Extract the (x, y) coordinate from the center of the cell holding the provided text.  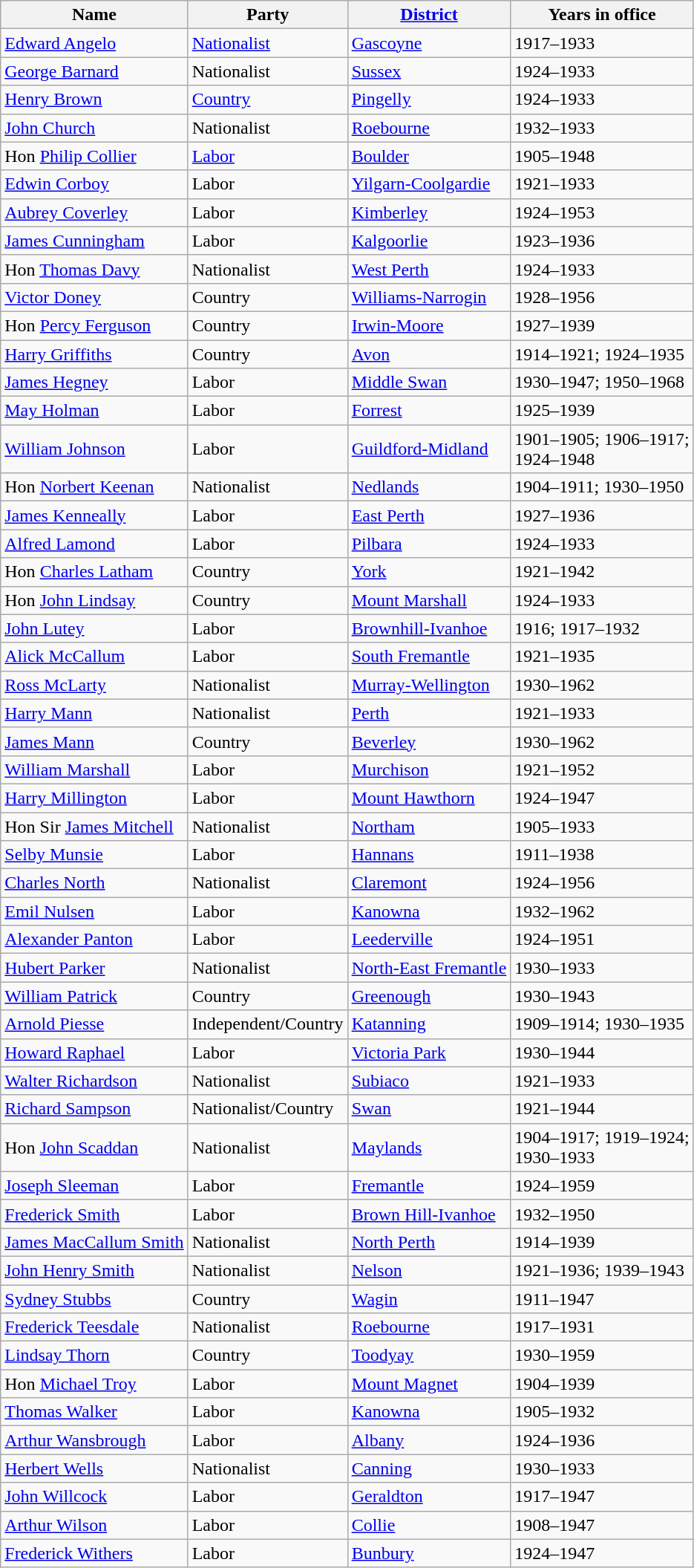
North-East Fremantle (429, 968)
Nedlands (429, 487)
1930–1943 (602, 996)
Northam (429, 827)
Yilgarn-Coolgardie (429, 184)
1921–1942 (602, 572)
1932–1950 (602, 1214)
Collie (429, 1525)
John Lutey (94, 628)
Arthur Wansbrough (94, 1440)
1909–1914; 1930–1935 (602, 1024)
1930–1947; 1950–1968 (602, 383)
Alick McCallum (94, 657)
North Perth (429, 1242)
Henry Brown (94, 100)
Claremont (429, 883)
Hon Michael Troy (94, 1384)
Subiaco (429, 1081)
James Cunningham (94, 241)
Edward Angelo (94, 43)
1917–1947 (602, 1497)
James Hegney (94, 383)
Pingelly (429, 100)
Leederville (429, 940)
1921–1944 (602, 1109)
York (429, 572)
Harry Mann (94, 713)
Williams-Narrogin (429, 297)
1921–1952 (602, 770)
1904–1911; 1930–1950 (602, 487)
Charles North (94, 883)
Party (267, 15)
1905–1932 (602, 1412)
Emil Nulsen (94, 911)
Brown Hill-Ivanhoe (429, 1214)
Geraldton (429, 1497)
1924–1951 (602, 940)
Walter Richardson (94, 1081)
William Johnson (94, 449)
Hon Thomas Davy (94, 269)
Aubrey Coverley (94, 212)
Perth (429, 713)
James Kenneally (94, 515)
Hon Philip Collier (94, 156)
1927–1939 (602, 325)
Joseph Sleeman (94, 1185)
William Patrick (94, 996)
Middle Swan (429, 383)
1932–1962 (602, 911)
West Perth (429, 269)
Greenough (429, 996)
Lindsay Thorn (94, 1356)
1905–1948 (602, 156)
George Barnard (94, 71)
1924–1953 (602, 212)
Toodyay (429, 1356)
Mount Marshall (429, 600)
Pilbara (429, 544)
Years in office (602, 15)
Guildford-Midland (429, 449)
May Holman (94, 411)
1904–1917; 1919–1924;1930–1933 (602, 1147)
1917–1931 (602, 1327)
Ross McLarty (94, 685)
Gascoyne (429, 43)
Alfred Lamond (94, 544)
Harry Millington (94, 798)
James MacCallum Smith (94, 1242)
John Church (94, 128)
1921–1936; 1939–1943 (602, 1270)
Edwin Corboy (94, 184)
Harry Griffiths (94, 354)
Frederick Teesdale (94, 1327)
Sussex (429, 71)
Sydney Stubbs (94, 1299)
William Marshall (94, 770)
Selby Munsie (94, 855)
Victoria Park (429, 1053)
John Henry Smith (94, 1270)
1925–1939 (602, 411)
Hon Norbert Keenan (94, 487)
Hon Charles Latham (94, 572)
Hannans (429, 855)
East Perth (429, 515)
Hon Sir James Mitchell (94, 827)
District (429, 15)
Maylands (429, 1147)
1921–1935 (602, 657)
Richard Sampson (94, 1109)
1901–1905; 1906–1917;1924–1948 (602, 449)
James Mann (94, 741)
Mount Hawthorn (429, 798)
1904–1939 (602, 1384)
Herbert Wells (94, 1468)
1928–1956 (602, 297)
1923–1936 (602, 241)
Nelson (429, 1270)
Beverley (429, 741)
Bunbury (429, 1553)
1905–1933 (602, 827)
Arnold Piesse (94, 1024)
1924–1936 (602, 1440)
Hon John Lindsay (94, 600)
Wagin (429, 1299)
Thomas Walker (94, 1412)
Howard Raphael (94, 1053)
Forrest (429, 411)
Kalgoorlie (429, 241)
1924–1959 (602, 1185)
Victor Doney (94, 297)
Brownhill-Ivanhoe (429, 628)
Swan (429, 1109)
John Willcock (94, 1497)
Irwin-Moore (429, 325)
Katanning (429, 1024)
South Fremantle (429, 657)
1932–1933 (602, 128)
Mount Magnet (429, 1384)
Name (94, 15)
Boulder (429, 156)
Murray-Wellington (429, 685)
Hon Percy Ferguson (94, 325)
Kimberley (429, 212)
1908–1947 (602, 1525)
Nationalist/Country (267, 1109)
Albany (429, 1440)
1914–1939 (602, 1242)
Fremantle (429, 1185)
Frederick Smith (94, 1214)
1927–1936 (602, 515)
Independent/Country (267, 1024)
1914–1921; 1924–1935 (602, 354)
Frederick Withers (94, 1553)
1911–1947 (602, 1299)
Canning (429, 1468)
1930–1959 (602, 1356)
Avon (429, 354)
Hon John Scaddan (94, 1147)
1917–1933 (602, 43)
Murchison (429, 770)
Hubert Parker (94, 968)
Arthur Wilson (94, 1525)
1924–1956 (602, 883)
Alexander Panton (94, 940)
1916; 1917–1932 (602, 628)
1930–1944 (602, 1053)
1911–1938 (602, 855)
